Scan for the cell matching the given text and deliver its (X, Y) coordinate at center. 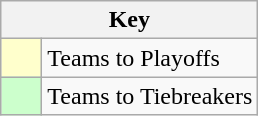
Teams to Tiebreakers (150, 96)
Key (130, 20)
Teams to Playoffs (150, 58)
